Pinpoint the cell where the given text exists, returning its (X, Y) midpoint coordinate. 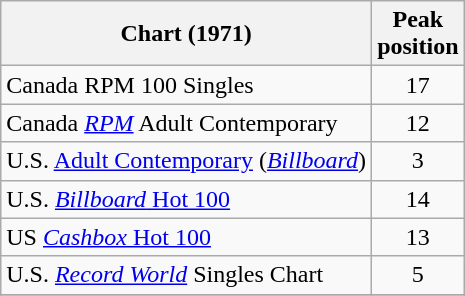
17 (418, 85)
U.S. Record World Singles Chart (186, 275)
5 (418, 275)
U.S. Billboard Hot 100 (186, 199)
13 (418, 237)
14 (418, 199)
Canada RPM Adult Contemporary (186, 123)
12 (418, 123)
US Cashbox Hot 100 (186, 237)
Canada RPM 100 Singles (186, 85)
U.S. Adult Contemporary (Billboard) (186, 161)
3 (418, 161)
Peakposition (418, 34)
Chart (1971) (186, 34)
